Detect which cell encompasses the target text, then output its (x, y) center coordinate. 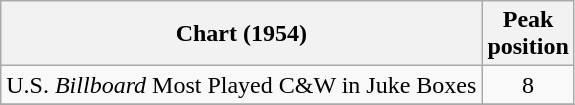
Chart (1954) (242, 34)
Peakposition (528, 34)
8 (528, 85)
U.S. Billboard Most Played C&W in Juke Boxes (242, 85)
